Extract the (x, y) coordinate from the center of the cell holding the provided text.  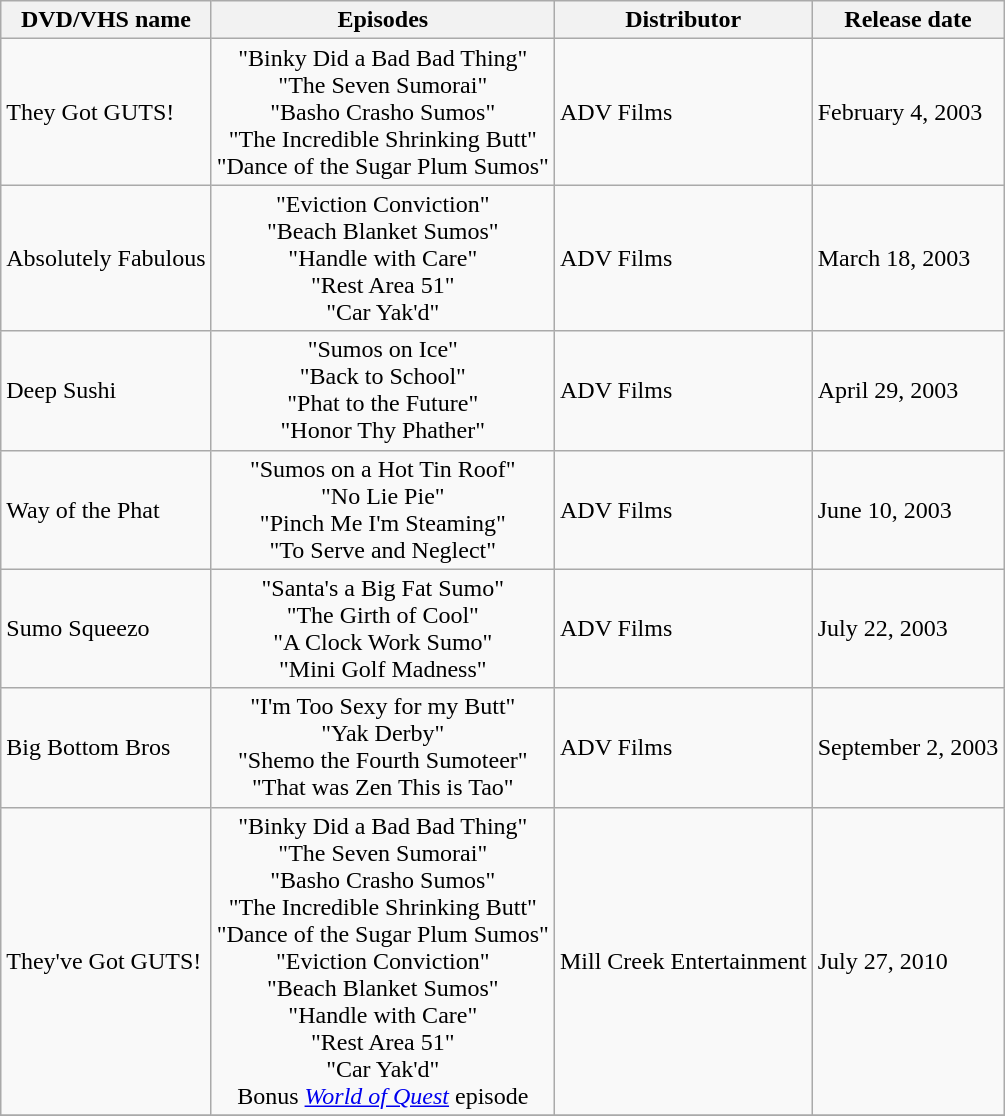
Episodes (382, 20)
Big Bottom Bros (106, 748)
June 10, 2003 (908, 510)
Release date (908, 20)
Distributor (683, 20)
March 18, 2003 (908, 258)
Deep Sushi (106, 390)
Mill Creek Entertainment (683, 961)
April 29, 2003 (908, 390)
They've Got GUTS! (106, 961)
Sumo Squeezo (106, 628)
"Santa's a Big Fat Sumo""The Girth of Cool""A Clock Work Sumo""Mini Golf Madness" (382, 628)
February 4, 2003 (908, 112)
"Binky Did a Bad Bad Thing""The Seven Sumorai""Basho Crasho Sumos""The Incredible Shrinking Butt""Dance of the Sugar Plum Sumos" (382, 112)
"I'm Too Sexy for my Butt""Yak Derby""Shemo the Fourth Sumoteer""That was Zen This is Tao" (382, 748)
July 27, 2010 (908, 961)
DVD/VHS name (106, 20)
"Sumos on a Hot Tin Roof""No Lie Pie""Pinch Me I'm Steaming""To Serve and Neglect" (382, 510)
"Sumos on Ice""Back to School""Phat to the Future""Honor Thy Phather" (382, 390)
Absolutely Fabulous (106, 258)
They Got GUTS! (106, 112)
September 2, 2003 (908, 748)
July 22, 2003 (908, 628)
Way of the Phat (106, 510)
"Eviction Conviction""Beach Blanket Sumos""Handle with Care""Rest Area 51""Car Yak'd" (382, 258)
